For the text-containing cell, return its midpoint in (X, Y) coordinate format. 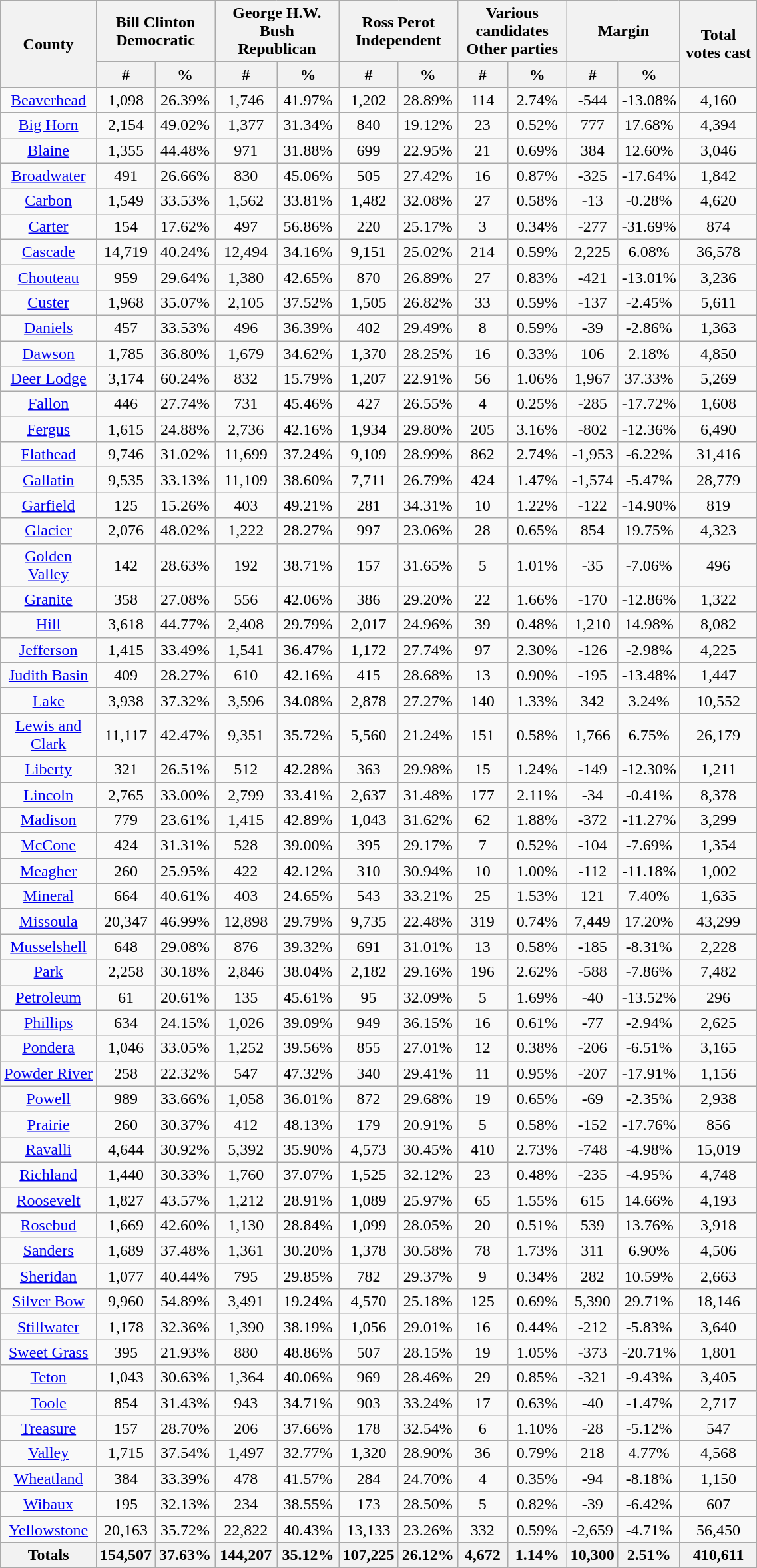
Yellowstone (49, 1529)
2,846 (246, 972)
457 (125, 328)
4,672 (482, 1555)
607 (718, 1504)
6.75% (648, 735)
402 (369, 328)
2.18% (648, 354)
-20.71% (648, 1352)
1,615 (125, 429)
-1.47% (648, 1403)
2,076 (125, 531)
20.61% (185, 997)
29.08% (185, 947)
2,105 (246, 302)
32.12% (427, 1175)
33.13% (185, 480)
-14.90% (648, 505)
1.55% (537, 1200)
1,046 (125, 1048)
10,552 (718, 700)
Ravalli (49, 1149)
Deer Lodge (49, 379)
3,938 (125, 700)
28.46% (427, 1378)
42.65% (308, 277)
Fallon (49, 404)
-2.86% (648, 328)
35.12% (308, 1555)
5,611 (718, 302)
-207 (593, 1073)
40.43% (308, 1529)
5,392 (246, 1149)
1.01% (537, 565)
12 (482, 1048)
7 (482, 846)
Powell (49, 1099)
-1,574 (593, 480)
363 (369, 769)
Wibaux (49, 1504)
97 (482, 650)
65 (482, 1200)
24.65% (308, 896)
699 (369, 150)
26.79% (427, 480)
409 (125, 675)
32.08% (427, 201)
McCone (49, 846)
1,827 (125, 1200)
664 (125, 896)
-5.83% (648, 1327)
37.48% (185, 1251)
35.90% (308, 1149)
28.50% (427, 1504)
Chouteau (49, 277)
1,378 (369, 1251)
1,363 (718, 328)
1,361 (246, 1251)
36.39% (308, 328)
106 (593, 354)
32.36% (185, 1327)
62 (482, 820)
296 (718, 997)
29.68% (427, 1099)
49.21% (308, 505)
218 (593, 1453)
2,717 (718, 1403)
777 (593, 125)
-12.36% (648, 429)
512 (246, 769)
17.68% (648, 125)
-2.35% (648, 1099)
2,017 (369, 625)
14.66% (648, 1200)
0.87% (537, 176)
-7.69% (648, 846)
1,447 (718, 675)
38.71% (308, 565)
196 (482, 972)
528 (246, 846)
33.21% (427, 896)
19.12% (427, 125)
195 (125, 1504)
47.32% (308, 1073)
-17.91% (648, 1073)
Madison (49, 820)
7,482 (718, 972)
Lincoln (49, 794)
0.25% (537, 404)
1,497 (246, 1453)
1.14% (537, 1555)
Richland (49, 1175)
1.47% (537, 480)
15,019 (718, 1149)
15 (482, 769)
30.92% (185, 1149)
4,394 (718, 125)
28,779 (718, 480)
26.82% (427, 302)
-2.94% (648, 1023)
1,026 (246, 1023)
-6.22% (648, 455)
874 (718, 226)
34.16% (308, 252)
234 (246, 1504)
1,211 (718, 769)
615 (593, 1200)
31.65% (427, 565)
95 (369, 997)
2.62% (537, 972)
1,801 (718, 1352)
30.37% (185, 1124)
1,635 (718, 896)
491 (125, 176)
7,449 (593, 921)
31.88% (308, 150)
2,736 (246, 429)
1,099 (369, 1226)
3,405 (718, 1378)
Custer (49, 302)
1.00% (537, 871)
28.15% (427, 1352)
29.80% (427, 429)
989 (125, 1099)
949 (369, 1023)
28.25% (427, 354)
Park (49, 972)
25.95% (185, 871)
22,822 (246, 1529)
-13.52% (648, 997)
39.56% (308, 1048)
178 (369, 1428)
33.00% (185, 794)
9,109 (369, 455)
2,225 (593, 252)
-137 (593, 302)
2,637 (369, 794)
311 (593, 1251)
779 (125, 820)
29.17% (427, 846)
38.60% (308, 480)
1,679 (246, 354)
44.48% (185, 150)
49.02% (185, 125)
1,842 (718, 176)
1,766 (593, 735)
3,918 (718, 1226)
21 (482, 150)
0.83% (537, 277)
7.40% (648, 896)
40.06% (308, 1378)
1,222 (246, 531)
28.99% (427, 455)
Missoula (49, 921)
37.66% (308, 1428)
206 (246, 1428)
-4.98% (648, 1149)
15.26% (185, 505)
14.98% (648, 625)
-7.06% (648, 565)
4,748 (718, 1175)
4,193 (718, 1200)
1,098 (125, 100)
4,570 (369, 1302)
33.39% (185, 1479)
2,799 (246, 794)
23.26% (427, 1529)
1,380 (246, 277)
1,608 (718, 404)
-5.12% (648, 1428)
1,669 (125, 1226)
1,320 (369, 1453)
1,252 (246, 1048)
11,109 (246, 480)
9,351 (246, 735)
281 (369, 505)
28.05% (427, 1226)
154,507 (125, 1555)
Totals (49, 1555)
634 (125, 1023)
Hill (49, 625)
27.08% (185, 599)
78 (482, 1251)
4.77% (648, 1453)
-588 (593, 972)
220 (369, 226)
28.68% (427, 675)
42.06% (308, 599)
-6.42% (648, 1504)
880 (246, 1352)
17 (482, 1403)
Liberty (49, 769)
38.19% (308, 1327)
26.55% (427, 404)
11 (482, 1073)
0.51% (537, 1226)
37.33% (648, 379)
-94 (593, 1479)
-285 (593, 404)
29.98% (427, 769)
27.27% (427, 700)
731 (246, 404)
24.88% (185, 429)
2.51% (648, 1555)
5,269 (718, 379)
832 (246, 379)
9 (482, 1276)
21.93% (185, 1352)
1,355 (125, 150)
8,378 (718, 794)
0.35% (537, 1479)
2.11% (537, 794)
2,765 (125, 794)
15.79% (308, 379)
782 (369, 1276)
319 (482, 921)
-17.76% (648, 1124)
1.22% (537, 505)
872 (369, 1099)
4,620 (718, 201)
1.24% (537, 769)
9,151 (369, 252)
Valley (49, 1453)
Silver Bow (49, 1302)
1,715 (125, 1453)
34.71% (308, 1403)
0.63% (537, 1403)
22.32% (185, 1073)
142 (125, 565)
9,735 (369, 921)
40.61% (185, 896)
-325 (593, 176)
39.09% (308, 1023)
-13.08% (648, 100)
4,225 (718, 650)
Musselshell (49, 947)
4,506 (718, 1251)
1.53% (537, 896)
42.60% (185, 1226)
969 (369, 1378)
-17.64% (648, 176)
45.06% (308, 176)
40.24% (185, 252)
41.57% (308, 1479)
0.44% (537, 1327)
32.13% (185, 1504)
25.18% (427, 1302)
-1,953 (593, 455)
-34 (593, 794)
1,077 (125, 1276)
862 (482, 455)
556 (246, 599)
0.79% (537, 1453)
135 (246, 997)
0.38% (537, 1048)
0.74% (537, 921)
31.62% (427, 820)
-2,659 (593, 1529)
1.33% (537, 700)
2,408 (246, 625)
0.82% (537, 1504)
3,236 (718, 277)
1.06% (537, 379)
1,785 (125, 354)
County (49, 44)
33 (482, 302)
144,207 (246, 1555)
386 (369, 599)
Beaverhead (49, 100)
-12.30% (648, 769)
36,578 (718, 252)
478 (246, 1479)
Petroleum (49, 997)
505 (369, 176)
Blaine (49, 150)
543 (369, 896)
5,390 (593, 1302)
1.66% (537, 599)
29.49% (427, 328)
1,172 (369, 650)
George H.W. BushRepublican (277, 31)
-2.45% (648, 302)
258 (125, 1073)
60.24% (185, 379)
33.05% (185, 1048)
21.24% (427, 735)
-31.69% (648, 226)
9,960 (125, 1302)
446 (125, 404)
23.61% (185, 820)
Gallatin (49, 480)
-11.18% (648, 871)
3,618 (125, 625)
28.63% (185, 565)
870 (369, 277)
-2.98% (648, 650)
26.89% (427, 277)
29.16% (427, 972)
20.91% (427, 1124)
39.32% (308, 947)
179 (369, 1124)
332 (482, 1529)
Phillips (49, 1023)
-8.18% (648, 1479)
29.01% (427, 1327)
0.95% (537, 1073)
26.12% (427, 1555)
1,689 (125, 1251)
154 (125, 226)
30.20% (308, 1251)
342 (593, 700)
Sheridan (49, 1276)
28.90% (427, 1453)
Lewis and Clark (49, 735)
1,541 (246, 650)
-373 (593, 1352)
121 (593, 896)
4,850 (718, 354)
4,568 (718, 1453)
20,163 (125, 1529)
32.09% (427, 997)
Ross PerotIndependent (398, 31)
24.15% (185, 1023)
30.18% (185, 972)
12,494 (246, 252)
1,440 (125, 1175)
23.06% (427, 531)
37.52% (308, 302)
30.33% (185, 1175)
36.01% (308, 1099)
13.76% (648, 1226)
282 (593, 1276)
Toole (49, 1403)
39 (482, 625)
Lake (49, 700)
-0.41% (648, 794)
-4.95% (648, 1175)
-149 (593, 769)
29.64% (185, 277)
54.89% (185, 1302)
2,182 (369, 972)
25.17% (427, 226)
22 (482, 599)
-77 (593, 1023)
42.47% (185, 735)
25.97% (427, 1200)
3,299 (718, 820)
-28 (593, 1428)
31.43% (185, 1403)
1,562 (246, 201)
38.04% (308, 972)
795 (246, 1276)
48.02% (185, 531)
1,934 (369, 429)
943 (246, 1403)
56 (482, 379)
1,058 (246, 1099)
2,625 (718, 1023)
28.84% (308, 1226)
1,377 (246, 125)
10.59% (648, 1276)
29.41% (427, 1073)
-5.47% (648, 480)
3.24% (648, 700)
4,573 (369, 1149)
-17.72% (648, 404)
Total votes cast (718, 44)
Sanders (49, 1251)
33.49% (185, 650)
177 (482, 794)
28.91% (308, 1200)
1.05% (537, 1352)
2,228 (718, 947)
31.34% (308, 125)
20 (482, 1226)
22.91% (427, 379)
Mineral (49, 896)
26.66% (185, 176)
648 (125, 947)
1,150 (718, 1479)
1,760 (246, 1175)
1,390 (246, 1327)
25.02% (427, 252)
10,300 (593, 1555)
Daniels (49, 328)
0.85% (537, 1378)
0.33% (537, 354)
48.13% (308, 1124)
33.24% (427, 1403)
40.44% (185, 1276)
1,089 (369, 1200)
507 (369, 1352)
26.39% (185, 100)
1,549 (125, 201)
Granite (49, 599)
-195 (593, 675)
41.97% (308, 100)
44.77% (185, 625)
11,699 (246, 455)
27.42% (427, 176)
1,156 (718, 1073)
2,878 (369, 700)
56.86% (308, 226)
3 (482, 226)
1,207 (369, 379)
0.90% (537, 675)
34.31% (427, 505)
37.54% (185, 1453)
Garfield (49, 505)
9,535 (125, 480)
Wheatland (49, 1479)
1,056 (369, 1327)
17.20% (648, 921)
1.10% (537, 1428)
610 (246, 675)
691 (369, 947)
29.71% (648, 1302)
45.46% (308, 404)
2.73% (537, 1149)
214 (482, 252)
-185 (593, 947)
340 (369, 1073)
48.86% (308, 1352)
9,746 (125, 455)
310 (369, 871)
3,640 (718, 1327)
39.00% (308, 846)
Carbon (49, 201)
410,611 (718, 1555)
-544 (593, 100)
13,133 (369, 1529)
30.58% (427, 1251)
38.55% (308, 1504)
3,046 (718, 150)
-13 (593, 201)
410 (482, 1149)
0.61% (537, 1023)
Flathead (49, 455)
Roosevelt (49, 1200)
46.99% (185, 921)
Treasure (49, 1428)
140 (482, 700)
2,663 (718, 1276)
321 (125, 769)
28.70% (185, 1428)
43,299 (718, 921)
12,898 (246, 921)
3,165 (718, 1048)
30.63% (185, 1378)
Powder River (49, 1073)
11,117 (125, 735)
33.41% (308, 794)
14,719 (125, 252)
36.80% (185, 354)
3,596 (246, 700)
1,967 (593, 379)
959 (125, 277)
Rosebud (49, 1226)
24.70% (427, 1479)
26,179 (718, 735)
3,491 (246, 1302)
37.07% (308, 1175)
-126 (593, 650)
-69 (593, 1099)
32.77% (308, 1453)
Pondera (49, 1048)
28 (482, 531)
8,082 (718, 625)
-7.86% (648, 972)
-170 (593, 599)
45.61% (308, 997)
1.69% (537, 997)
6.90% (648, 1251)
903 (369, 1403)
-12.86% (648, 599)
28.89% (427, 100)
-802 (593, 429)
42.89% (308, 820)
173 (369, 1504)
31.01% (427, 947)
855 (369, 1048)
4,644 (125, 1149)
32.54% (427, 1428)
22.95% (427, 150)
Fergus (49, 429)
Meagher (49, 871)
17.62% (185, 226)
24.96% (427, 625)
830 (246, 176)
-122 (593, 505)
6 (482, 1428)
819 (718, 505)
-8.31% (648, 947)
Golden Valley (49, 565)
856 (718, 1124)
-13.48% (648, 675)
2,938 (718, 1099)
Big Horn (49, 125)
-421 (593, 277)
4,323 (718, 531)
1.88% (537, 820)
1.73% (537, 1251)
-9.43% (648, 1378)
Margin (623, 31)
3.16% (537, 429)
37.32% (185, 700)
12.60% (648, 150)
Carter (49, 226)
1,210 (593, 625)
31.31% (185, 846)
-748 (593, 1149)
Sweet Grass (49, 1352)
2,154 (125, 125)
6,490 (718, 429)
31.48% (427, 794)
31.02% (185, 455)
1,482 (369, 201)
415 (369, 675)
6.08% (648, 252)
-4.71% (648, 1529)
61 (125, 997)
7,711 (369, 480)
33.81% (308, 201)
5,560 (369, 735)
-104 (593, 846)
18,146 (718, 1302)
422 (246, 871)
42.12% (308, 871)
1,212 (246, 1200)
43.57% (185, 1200)
1,968 (125, 302)
-372 (593, 820)
-212 (593, 1327)
1,354 (718, 846)
Stillwater (49, 1327)
497 (246, 226)
37.63% (185, 1555)
Judith Basin (49, 675)
107,225 (369, 1555)
Dawson (49, 354)
27.01% (427, 1048)
1,322 (718, 599)
1,746 (246, 100)
2,258 (125, 972)
-0.28% (648, 201)
412 (246, 1124)
Teton (49, 1378)
1,364 (246, 1378)
427 (369, 404)
-112 (593, 871)
29.37% (427, 1276)
971 (246, 150)
56,450 (718, 1529)
37.24% (308, 455)
29.85% (308, 1276)
36 (482, 1453)
29.20% (427, 599)
1,202 (369, 100)
-6.51% (648, 1048)
1,505 (369, 302)
151 (482, 735)
-235 (593, 1175)
Glacier (49, 531)
539 (593, 1226)
22.48% (427, 921)
34.62% (308, 354)
1,178 (125, 1327)
19.75% (648, 531)
36.47% (308, 650)
-321 (593, 1378)
1,525 (369, 1175)
3,174 (125, 379)
Bill ClintonDemocratic (155, 31)
Jefferson (49, 650)
8 (482, 328)
205 (482, 429)
Prairie (49, 1124)
31,416 (718, 455)
Broadwater (49, 176)
1,370 (369, 354)
4,160 (718, 100)
30.45% (427, 1149)
997 (369, 531)
30.94% (427, 871)
1,130 (246, 1226)
Various candidatesOther parties (512, 31)
-277 (593, 226)
114 (482, 100)
284 (369, 1479)
34.08% (308, 700)
36.15% (427, 1023)
-13.01% (648, 277)
192 (246, 565)
876 (246, 947)
-35 (593, 565)
-206 (593, 1048)
Cascade (49, 252)
42.28% (308, 769)
25 (482, 896)
35.07% (185, 302)
1,002 (718, 871)
20,347 (125, 921)
840 (369, 125)
-11.27% (648, 820)
26.51% (185, 769)
19.24% (308, 1302)
29 (482, 1378)
-152 (593, 1124)
358 (125, 599)
2.30% (537, 650)
33.66% (185, 1099)
